Extract the [x, y] coordinate from the center of the cell holding the provided text.  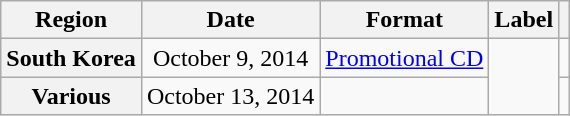
Region [72, 20]
Various [72, 96]
South Korea [72, 58]
Format [404, 20]
October 9, 2014 [230, 58]
Promotional CD [404, 58]
Date [230, 20]
October 13, 2014 [230, 96]
Label [524, 20]
